Pinpoint the cell where the given text exists, returning its [x, y] midpoint coordinate. 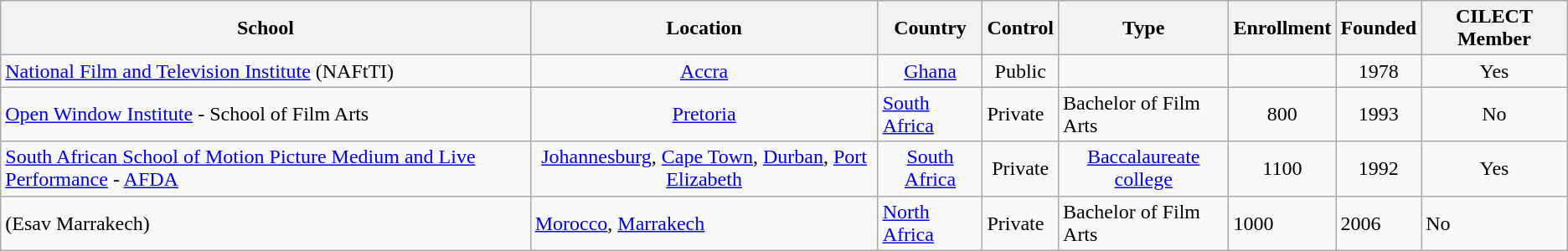
1100 [1282, 169]
Founded [1379, 28]
1978 [1379, 71]
Location [704, 28]
Country [930, 28]
(Esav Marrakech) [266, 223]
Control [1020, 28]
2006 [1379, 223]
North Africa [930, 223]
1992 [1379, 169]
Pretoria [704, 114]
Morocco, Marrakech [704, 223]
Enrollment [1282, 28]
Public [1020, 71]
Open Window Institute - School of Film Arts [266, 114]
1000 [1282, 223]
Johannesburg, Cape Town, Durban, Port Elizabeth [704, 169]
Baccalaureate college [1144, 169]
Type [1144, 28]
Ghana [930, 71]
National Film and Television Institute (NAFtTI) [266, 71]
Accra [704, 71]
South African School of Motion Picture Medium and Live Performance - AFDA [266, 169]
1993 [1379, 114]
School [266, 28]
CILECT Member [1494, 28]
800 [1282, 114]
